Output the [x, y] coordinate of the center of the cell containing the given text.  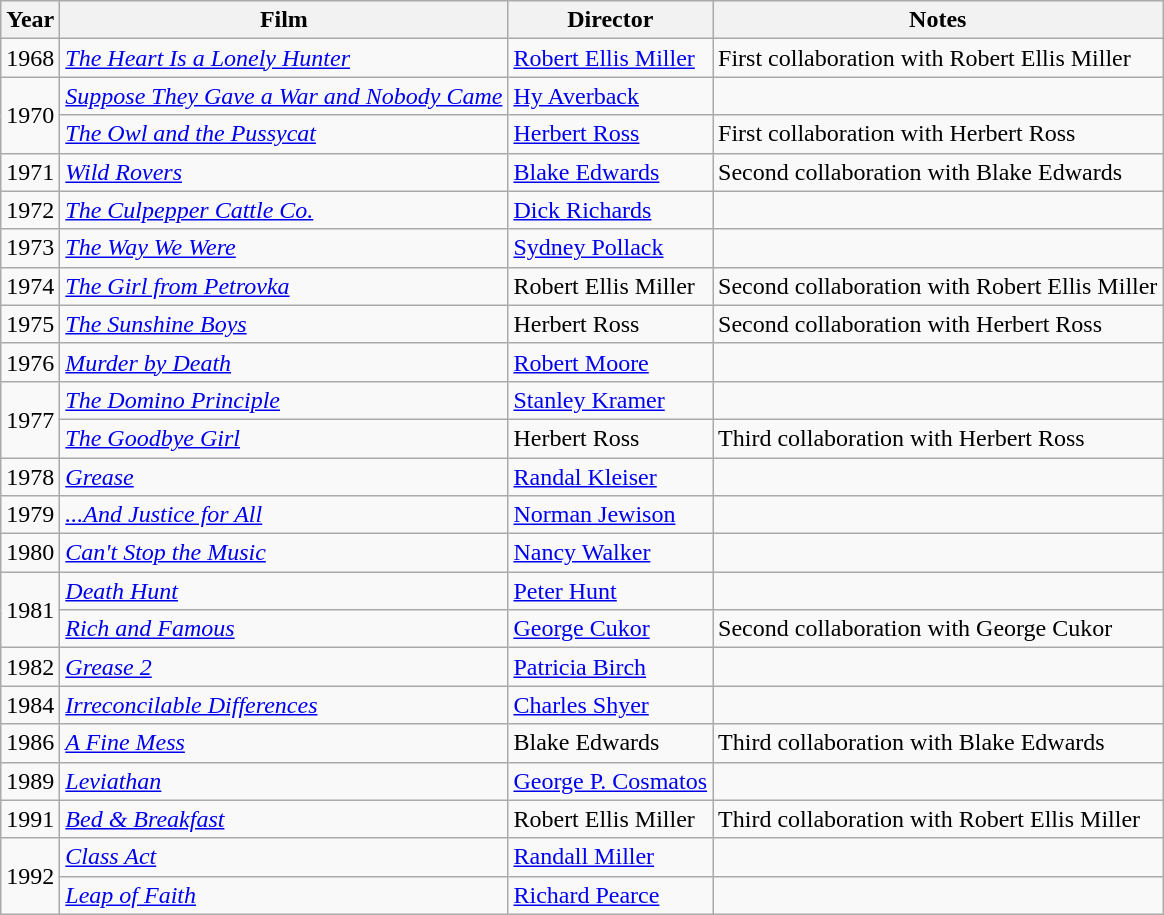
The Heart Is a Lonely Hunter [284, 58]
Second collaboration with George Cukor [938, 629]
1970 [30, 115]
The Girl from Petrovka [284, 286]
1968 [30, 58]
Can't Stop the Music [284, 553]
1980 [30, 553]
1975 [30, 324]
1978 [30, 477]
Wild Rovers [284, 172]
The Domino Principle [284, 400]
George Cukor [610, 629]
Richard Pearce [610, 895]
1971 [30, 172]
Hy Averback [610, 96]
Patricia Birch [610, 667]
Director [610, 20]
The Goodbye Girl [284, 438]
Class Act [284, 857]
Suppose They Gave a War and Nobody Came [284, 96]
Stanley Kramer [610, 400]
1974 [30, 286]
Leap of Faith [284, 895]
The Way We Were [284, 248]
First collaboration with Herbert Ross [938, 134]
A Fine Mess [284, 743]
Bed & Breakfast [284, 819]
The Culpepper Cattle Co. [284, 210]
Randall Miller [610, 857]
Norman Jewison [610, 515]
Grease [284, 477]
Nancy Walker [610, 553]
First collaboration with Robert Ellis Miller [938, 58]
1984 [30, 705]
Third collaboration with Herbert Ross [938, 438]
Murder by Death [284, 362]
Grease 2 [284, 667]
1992 [30, 876]
...And Justice for All [284, 515]
Charles Shyer [610, 705]
George P. Cosmatos [610, 781]
Randal Kleiser [610, 477]
Peter Hunt [610, 591]
Irreconcilable Differences [284, 705]
1976 [30, 362]
1989 [30, 781]
1977 [30, 419]
1986 [30, 743]
Rich and Famous [284, 629]
Dick Richards [610, 210]
Sydney Pollack [610, 248]
1973 [30, 248]
Notes [938, 20]
The Sunshine Boys [284, 324]
1979 [30, 515]
Third collaboration with Blake Edwards [938, 743]
Second collaboration with Blake Edwards [938, 172]
Year [30, 20]
Second collaboration with Robert Ellis Miller [938, 286]
Second collaboration with Herbert Ross [938, 324]
Death Hunt [284, 591]
1981 [30, 610]
1972 [30, 210]
Film [284, 20]
Leviathan [284, 781]
1982 [30, 667]
1991 [30, 819]
Third collaboration with Robert Ellis Miller [938, 819]
The Owl and the Pussycat [284, 134]
Robert Moore [610, 362]
